Find where the given text appears and provide that cell's center as (x, y) coordinate. 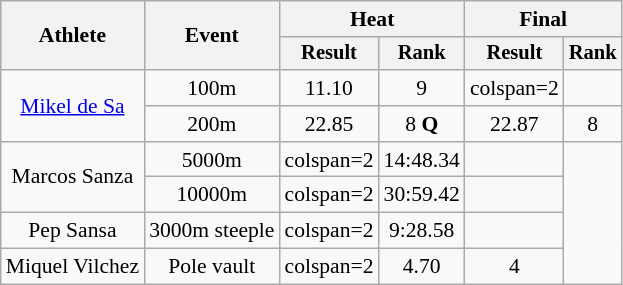
8 (593, 124)
Athlete (72, 36)
Pole vault (212, 267)
30:59.42 (422, 195)
22.87 (514, 124)
4 (514, 267)
Final (544, 19)
100m (212, 88)
Mikel de Sa (72, 106)
4.70 (422, 267)
9:28.58 (422, 231)
8 Q (422, 124)
Marcos Sanza (72, 178)
10000m (212, 195)
11.10 (328, 88)
5000m (212, 160)
200m (212, 124)
14:48.34 (422, 160)
9 (422, 88)
3000m steeple (212, 231)
22.85 (328, 124)
Pep Sansa (72, 231)
Miquel Vilchez (72, 267)
Event (212, 36)
Heat (372, 19)
